Find where the given text appears and provide that cell's center as [x, y] coordinate. 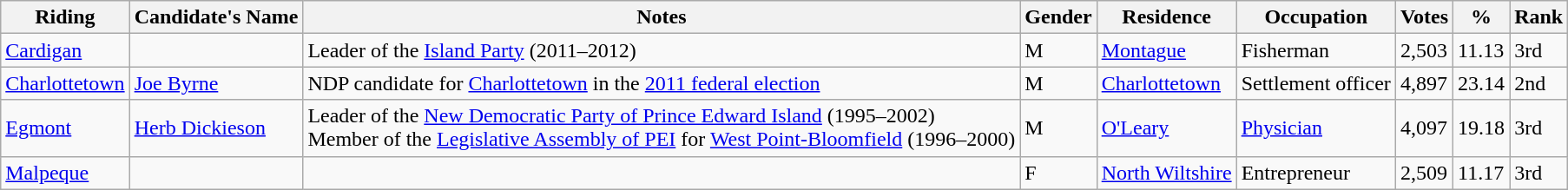
23.14 [1481, 83]
North Wiltshire [1167, 173]
Riding [65, 17]
Cardigan [65, 50]
Leader of the Island Party (2011–2012) [662, 50]
F [1058, 173]
11.13 [1481, 50]
Notes [662, 17]
Malpeque [65, 173]
19.18 [1481, 128]
Egmont [65, 128]
Herb Dickieson [216, 128]
11.17 [1481, 173]
Rank [1538, 17]
Candidate's Name [216, 17]
Entrepreneur [1316, 173]
2nd [1538, 83]
% [1481, 17]
O'Leary [1167, 128]
Fisherman [1316, 50]
Joe Byrne [216, 83]
Occupation [1316, 17]
Montague [1167, 50]
Gender [1058, 17]
2,509 [1424, 173]
4,897 [1424, 83]
Settlement officer [1316, 83]
Residence [1167, 17]
4,097 [1424, 128]
Votes [1424, 17]
Physician [1316, 128]
NDP candidate for Charlottetown in the 2011 federal election [662, 83]
2,503 [1424, 50]
